Detect which cell encompasses the target text, then output its [x, y] center coordinate. 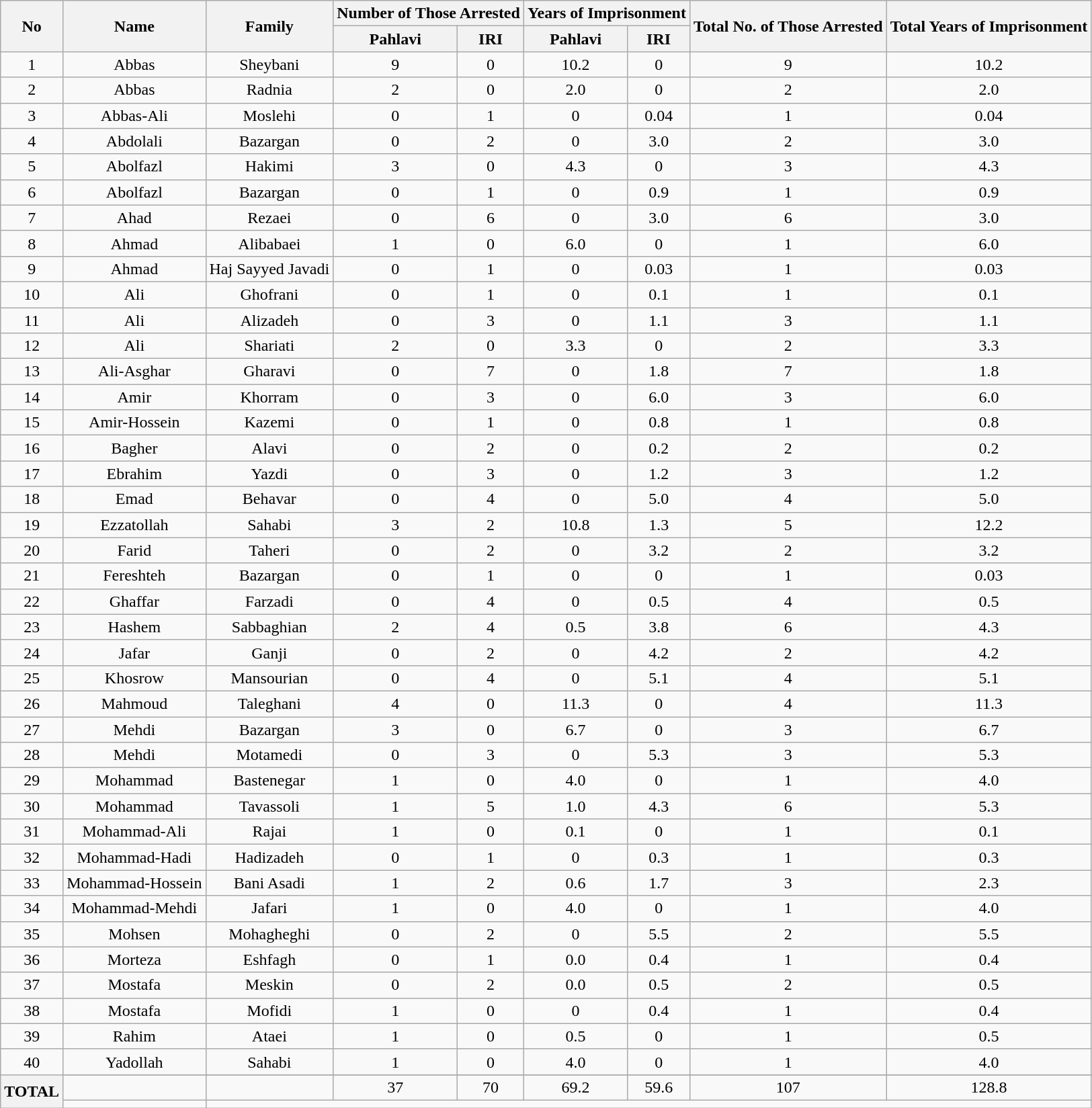
Mohammad-Hossein [134, 883]
Ahad [134, 218]
Motamedi [269, 755]
10.8 [575, 525]
12 [32, 346]
11 [32, 321]
Abbas-Ali [134, 116]
Jafari [269, 908]
21 [32, 576]
Khosrow [134, 678]
Number of Those Arrested [429, 13]
Bani Asadi [269, 883]
24 [32, 652]
Sheybani [269, 65]
Khorram [269, 397]
Bagher [134, 448]
Emad [134, 499]
Mansourian [269, 678]
Ataei [269, 1036]
10 [32, 294]
Haj Sayyed Javadi [269, 269]
Abdolali [134, 141]
34 [32, 908]
29 [32, 781]
13 [32, 372]
Morteza [134, 960]
Hashem [134, 627]
1.3 [659, 525]
Alibabaei [269, 243]
22 [32, 601]
Rajai [269, 832]
Name [134, 26]
33 [32, 883]
Moslehi [269, 116]
18 [32, 499]
Bastenegar [269, 781]
Rahim [134, 1036]
Mohammad-Mehdi [134, 908]
36 [32, 960]
39 [32, 1036]
No [32, 26]
Hakimi [269, 167]
38 [32, 1011]
Eshfagh [269, 960]
Behavar [269, 499]
Hadizadeh [269, 857]
Alavi [269, 448]
12.2 [989, 525]
23 [32, 627]
17 [32, 474]
14 [32, 397]
15 [32, 423]
Mofidi [269, 1011]
8 [32, 243]
Mahmoud [134, 704]
3.8 [659, 627]
Sabbaghian [269, 627]
Meskin [269, 985]
Ghofrani [269, 294]
Farid [134, 550]
59.6 [659, 1087]
40 [32, 1062]
Mohagheghi [269, 934]
31 [32, 832]
Gharavi [269, 372]
Family [269, 26]
Amir [134, 397]
Kazemi [269, 423]
70 [491, 1087]
Amir-Hossein [134, 423]
Ezzatollah [134, 525]
1.7 [659, 883]
Ghaffar [134, 601]
TOTAL [32, 1091]
Mohsen [134, 934]
Years of Imprisonment [606, 13]
1.0 [575, 806]
Total No. of Those Arrested [788, 26]
Ganji [269, 652]
107 [788, 1087]
Taleghani [269, 704]
Mohammad-Ali [134, 832]
Rezaei [269, 218]
Taheri [269, 550]
27 [32, 729]
35 [32, 934]
128.8 [989, 1087]
32 [32, 857]
Mohammad-Hadi [134, 857]
28 [32, 755]
Ali-Asghar [134, 372]
25 [32, 678]
19 [32, 525]
Radnia [269, 90]
Shariati [269, 346]
Total Years of Imprisonment [989, 26]
20 [32, 550]
69.2 [575, 1087]
Tavassoli [269, 806]
0.6 [575, 883]
16 [32, 448]
26 [32, 704]
Ebrahim [134, 474]
Yadollah [134, 1062]
Jafar [134, 652]
Alizadeh [269, 321]
Fereshteh [134, 576]
Yazdi [269, 474]
Farzadi [269, 601]
2.3 [989, 883]
30 [32, 806]
